Return the (x, y) coordinate for the center point of the cell that contains the specified text.  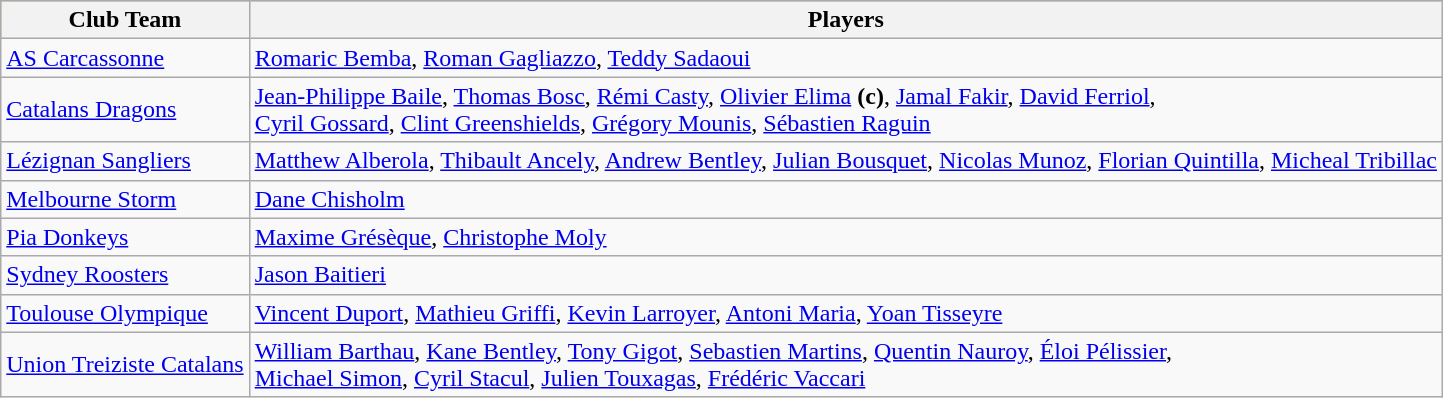
Matthew Alberola, Thibault Ancely, Andrew Bentley, Julian Bousquet, Nicolas Munoz, Florian Quintilla, Micheal Tribillac (846, 161)
Pia Donkeys (125, 237)
Catalans Dragons (125, 110)
Melbourne Storm (125, 199)
Dane Chisholm (846, 199)
Maxime Grésèque, Christophe Moly (846, 237)
Sydney Roosters (125, 275)
Toulouse Olympique (125, 313)
Vincent Duport, Mathieu Griffi, Kevin Larroyer, Antoni Maria, Yoan Tisseyre (846, 313)
Players (846, 20)
Union Treiziste Catalans (125, 364)
Romaric Bemba, Roman Gagliazzo, Teddy Sadaoui (846, 58)
AS Carcassonne (125, 58)
Jason Baitieri (846, 275)
Club Team (125, 20)
Lézignan Sangliers (125, 161)
